Return the (x, y) coordinate for the center point of the cell that contains the specified text.  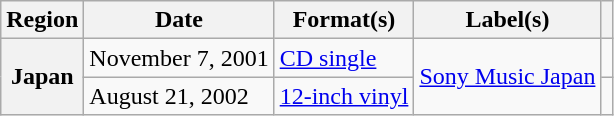
Label(s) (508, 20)
Date (179, 20)
12-inch vinyl (344, 96)
Format(s) (344, 20)
Region (42, 20)
Sony Music Japan (508, 77)
CD single (344, 58)
Japan (42, 77)
August 21, 2002 (179, 96)
November 7, 2001 (179, 58)
